Extract the (X, Y) coordinate from the center of the cell holding the provided text.  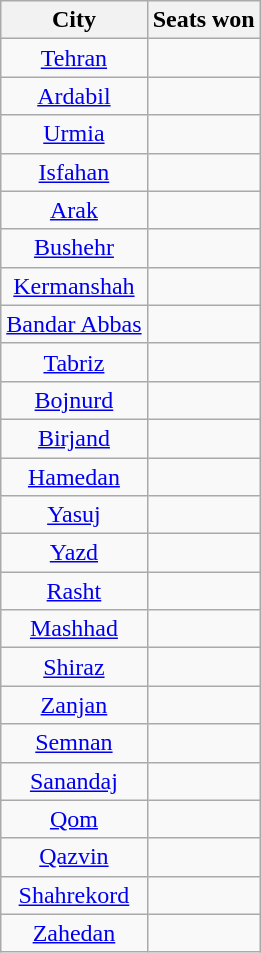
Hamedan (74, 477)
City (74, 20)
Urmia (74, 134)
Birjand (74, 438)
Yazd (74, 553)
Arak (74, 210)
Qazvin (74, 857)
Rasht (74, 591)
Semnan (74, 743)
Qom (74, 819)
Zahedan (74, 933)
Isfahan (74, 172)
Yasuj (74, 515)
Ardabil (74, 96)
Sanandaj (74, 781)
Shiraz (74, 667)
Kermanshah (74, 286)
Tabriz (74, 362)
Bandar Abbas (74, 324)
Mashhad (74, 629)
Bushehr (74, 248)
Shahrekord (74, 895)
Seats won (204, 20)
Zanjan (74, 705)
Tehran (74, 58)
Bojnurd (74, 400)
